Return [X, Y] of the center of cell containing provided text 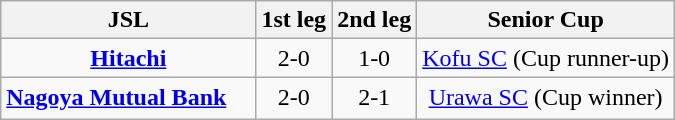
1-0 [374, 58]
2nd leg [374, 20]
JSL [128, 20]
1st leg [294, 20]
Urawa SC (Cup winner) [546, 98]
Senior Cup [546, 20]
2-1 [374, 98]
Hitachi [128, 58]
Kofu SC (Cup runner-up) [546, 58]
Nagoya Mutual Bank [128, 98]
